Search for the cell housing the specified text and yield its [X, Y] center coordinate. 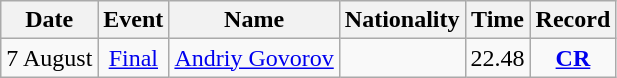
Andriy Govorov [254, 58]
22.48 [498, 58]
Event [134, 20]
Nationality [402, 20]
Time [498, 20]
Name [254, 20]
7 August [50, 58]
Date [50, 20]
Record [573, 20]
Final [134, 58]
CR [573, 58]
